Find where the given text appears and provide that cell's center as (x, y) coordinate. 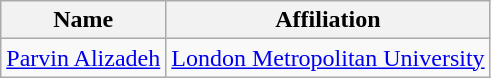
Affiliation (328, 20)
London Metropolitan University (328, 58)
Name (84, 20)
Parvin Alizadeh (84, 58)
